Provide the [x, y] coordinate of the cell's center where the given text is located.  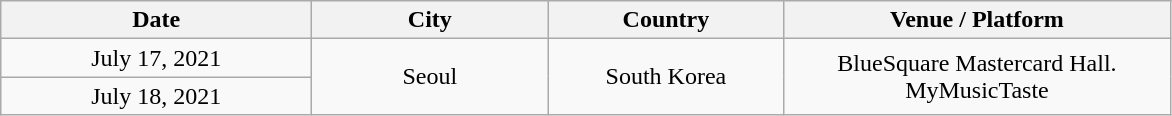
July 18, 2021 [156, 96]
Seoul [430, 77]
City [430, 20]
Date [156, 20]
BlueSquare Mastercard Hall. MyMusicTaste [977, 77]
Country [666, 20]
South Korea [666, 77]
July 17, 2021 [156, 58]
Venue / Platform [977, 20]
